Capture the cell that displays the provided text and extract its (X, Y) central coordinate. 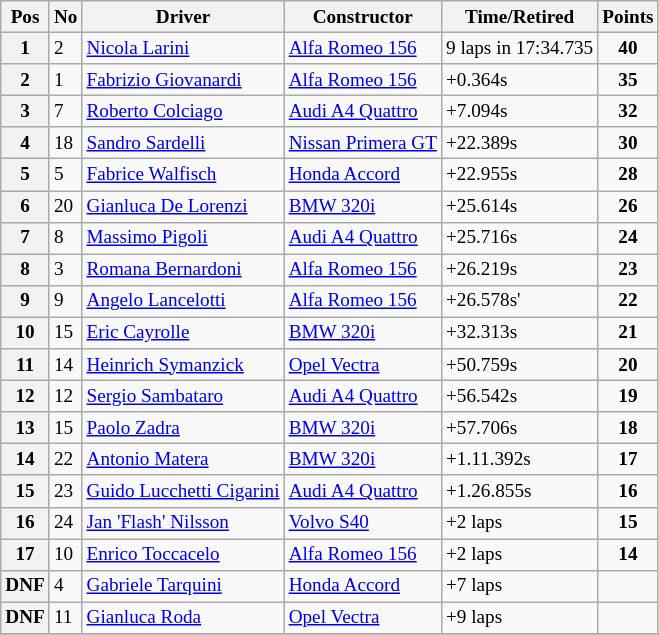
Angelo Lancelotti (183, 301)
+7.094s (519, 111)
Pos (26, 17)
+57.706s (519, 428)
+1.26.855s (519, 491)
+1.11.392s (519, 460)
Gianluca Roda (183, 618)
28 (628, 175)
+25.614s (519, 206)
+7 laps (519, 586)
+32.313s (519, 333)
Nissan Primera GT (362, 143)
Constructor (362, 17)
35 (628, 80)
+26.578s' (519, 301)
Antonio Matera (183, 460)
Fabrizio Giovanardi (183, 80)
30 (628, 143)
Sandro Sardelli (183, 143)
Points (628, 17)
32 (628, 111)
Roberto Colciago (183, 111)
+9 laps (519, 618)
Time/Retired (519, 17)
+22.955s (519, 175)
Enrico Toccacelo (183, 554)
Massimo Pigoli (183, 238)
Guido Lucchetti Cigarini (183, 491)
40 (628, 48)
21 (628, 333)
Volvo S40 (362, 523)
+22.389s (519, 143)
26 (628, 206)
+50.759s (519, 365)
+26.219s (519, 270)
13 (26, 428)
Driver (183, 17)
+25.716s (519, 238)
Nicola Larini (183, 48)
Paolo Zadra (183, 428)
Heinrich Symanzick (183, 365)
9 laps in 17:34.735 (519, 48)
Eric Cayrolle (183, 333)
Jan 'Flash' Nilsson (183, 523)
Fabrice Walfisch (183, 175)
Sergio Sambataro (183, 396)
Romana Bernardoni (183, 270)
19 (628, 396)
Gianluca De Lorenzi (183, 206)
+0.364s (519, 80)
Gabriele Tarquini (183, 586)
No (66, 17)
6 (26, 206)
+56.542s (519, 396)
